Pinpoint the cell where the given text exists, returning its [x, y] midpoint coordinate. 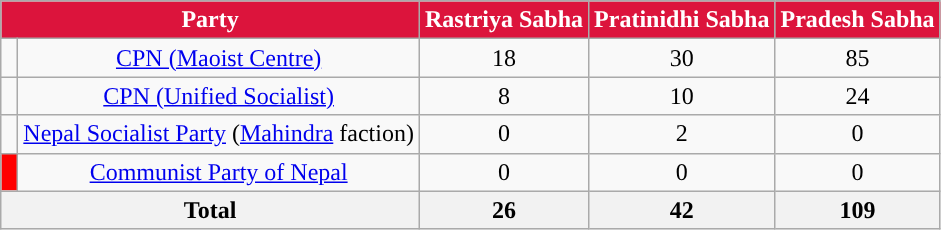
26 [504, 210]
8 [504, 96]
42 [682, 210]
18 [504, 58]
Rastriya Sabha [504, 20]
Pradesh Sabha [858, 20]
24 [858, 96]
30 [682, 58]
85 [858, 58]
10 [682, 96]
CPN (Unified Socialist) [219, 96]
Party [210, 20]
Nepal Socialist Party (Mahindra faction) [219, 134]
2 [682, 134]
Pratinidhi Sabha [682, 20]
CPN (Maoist Centre) [219, 58]
109 [858, 210]
Communist Party of Nepal [219, 172]
Total [210, 210]
